Determine the (X, Y) coordinate at the center of the cell enclosing the given text.  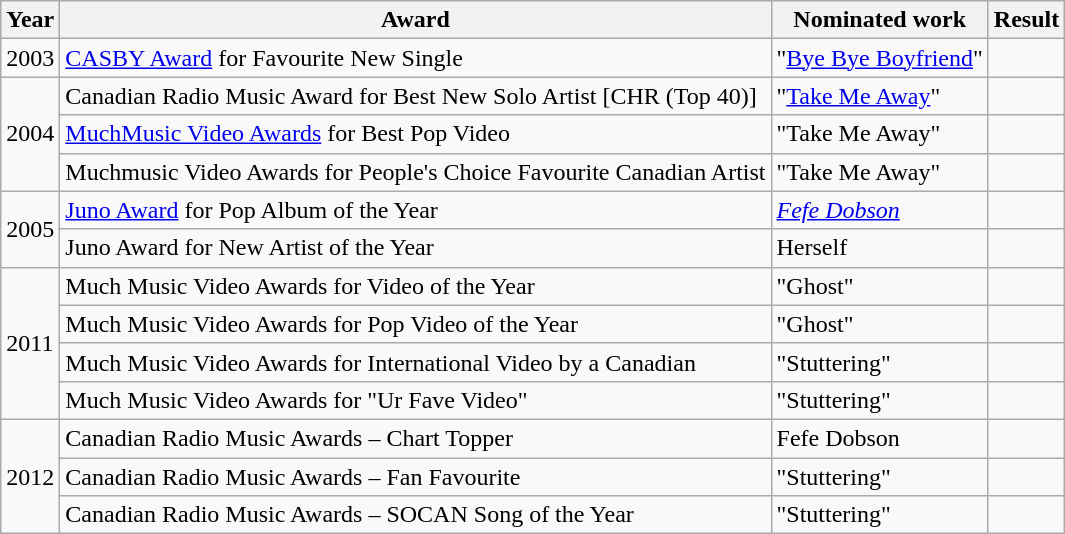
Nominated work (880, 20)
2012 (30, 476)
"Bye Bye Boyfriend" (880, 58)
Canadian Radio Music Awards – SOCAN Song of the Year (416, 515)
2005 (30, 229)
CASBY Award for Favourite New Single (416, 58)
MuchMusic Video Awards for Best Pop Video (416, 134)
Juno Award for Pop Album of the Year (416, 210)
Canadian Radio Music Awards – Chart Topper (416, 438)
Much Music Video Awards for "Ur Fave Video" (416, 400)
Result (1026, 20)
Much Music Video Awards for Pop Video of the Year (416, 324)
2004 (30, 134)
Canadian Radio Music Awards – Fan Favourite (416, 477)
Year (30, 20)
Herself (880, 248)
Juno Award for New Artist of the Year (416, 248)
2011 (30, 343)
Much Music Video Awards for Video of the Year (416, 286)
Muchmusic Video Awards for People's Choice Favourite Canadian Artist (416, 172)
2003 (30, 58)
Canadian Radio Music Award for Best New Solo Artist [CHR (Top 40)] (416, 96)
Much Music Video Awards for International Video by a Canadian (416, 362)
Award (416, 20)
